Identify which cell holds the provided text, then report its (x, y) central coordinate. 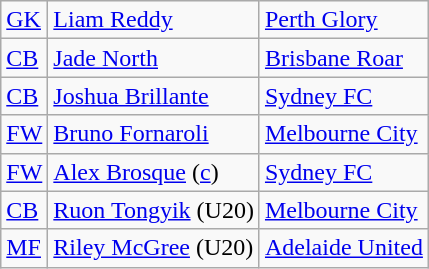
Brisbane Roar (344, 58)
Liam Reddy (154, 20)
MF (24, 248)
Joshua Brillante (154, 96)
Adelaide United (344, 248)
Perth Glory (344, 20)
GK (24, 20)
Riley McGree (U20) (154, 248)
Bruno Fornaroli (154, 134)
Alex Brosque (c) (154, 172)
Jade North (154, 58)
Ruon Tongyik (U20) (154, 210)
